Scan for the cell matching the given text and deliver its [X, Y] coordinate at center. 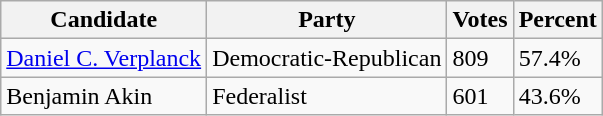
Party [327, 20]
57.4% [558, 58]
Benjamin Akin [104, 96]
43.6% [558, 96]
Candidate [104, 20]
Federalist [327, 96]
809 [480, 58]
Daniel C. Verplanck [104, 58]
Democratic-Republican [327, 58]
Percent [558, 20]
601 [480, 96]
Votes [480, 20]
